Return the (x, y) coordinate for the center point of the cell that contains the specified text.  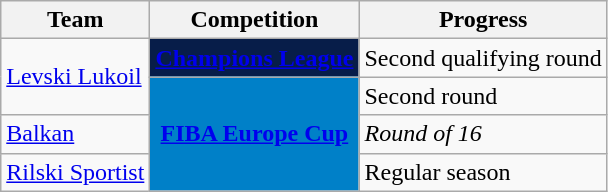
Second round (483, 96)
Second qualifying round (483, 58)
Progress (483, 20)
FIBA Europe Cup (254, 134)
Regular season (483, 172)
Competition (254, 20)
Balkan (76, 134)
Rilski Sportist (76, 172)
Team (76, 20)
Round of 16 (483, 134)
Levski Lukoil (76, 77)
Champions League (254, 58)
